Detect which cell encompasses the target text, then output its [x, y] center coordinate. 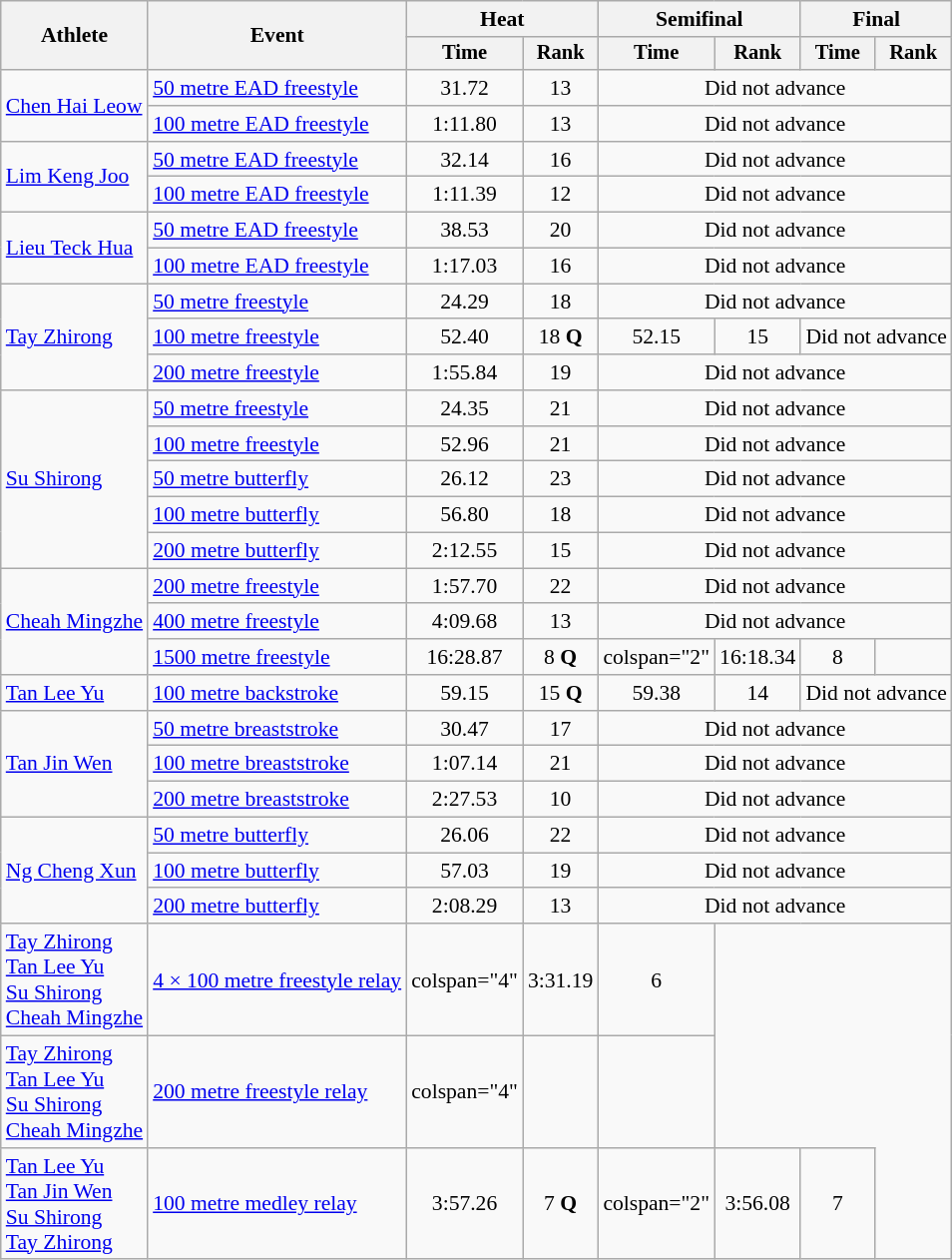
200 metre breaststroke [277, 800]
26.12 [465, 479]
16:18.34 [757, 657]
100 metre backstroke [277, 693]
4 × 100 metre freestyle relay [277, 979]
1:57.70 [465, 586]
4:09.68 [465, 622]
26.06 [465, 836]
1:11.80 [465, 124]
52.96 [465, 444]
6 [657, 979]
38.53 [465, 231]
14 [757, 693]
3:31.19 [561, 979]
23 [561, 479]
8 [837, 657]
59.38 [657, 693]
Tan Lee Yu [74, 693]
57.03 [465, 871]
Event [277, 36]
10 [561, 800]
Chen Hai Leow [74, 106]
1:17.03 [465, 267]
7 [837, 1204]
31.72 [465, 88]
Tay Zhirong [74, 337]
400 metre freestyle [277, 622]
100 metre medley relay [277, 1204]
7 Q [561, 1204]
Su Shirong [74, 479]
Tan Jin Wen [74, 765]
3:57.26 [465, 1204]
1:55.84 [465, 372]
Semifinal [699, 19]
1:07.14 [465, 764]
1:11.39 [465, 195]
30.47 [465, 729]
24.35 [465, 408]
20 [561, 231]
1500 metre freestyle [277, 657]
50 metre breaststroke [277, 729]
Tan Lee YuTan Jin WenSu ShirongTay Zhirong [74, 1204]
Lim Keng Joo [74, 178]
Heat [502, 19]
2:08.29 [465, 907]
32.14 [465, 160]
56.80 [465, 515]
18 Q [561, 337]
Cheah Mingzhe [74, 621]
Athlete [74, 36]
12 [561, 195]
Final [876, 19]
17 [561, 729]
Ng Cheng Xun [74, 871]
8 Q [561, 657]
3:56.08 [757, 1204]
52.40 [465, 337]
2:12.55 [465, 551]
15 Q [561, 693]
Lieu Teck Hua [74, 248]
59.15 [465, 693]
100 metre breaststroke [277, 764]
200 metre freestyle relay [277, 1092]
2:27.53 [465, 800]
24.29 [465, 302]
52.15 [657, 337]
16:28.87 [465, 657]
